Capture the cell that displays the provided text and extract its [x, y] central coordinate. 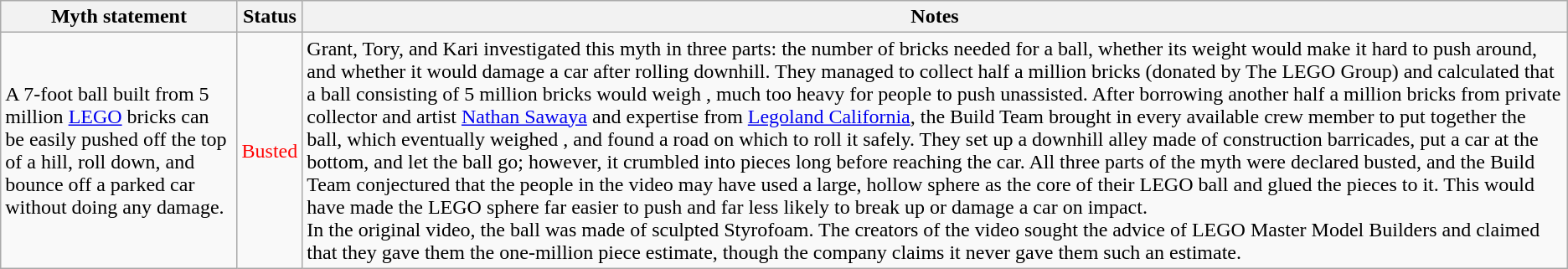
Notes [935, 17]
Status [270, 17]
Myth statement [119, 17]
Busted [270, 151]
